Provide the (x, y) coordinate of the cell's center where the given text is located.  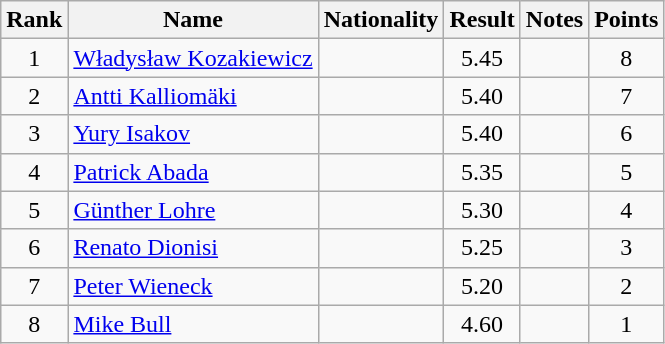
Notes (554, 20)
5.20 (482, 286)
5.25 (482, 248)
Result (482, 20)
Patrick Abada (193, 172)
5.45 (482, 58)
Władysław Kozakiewicz (193, 58)
Renato Dionisi (193, 248)
Mike Bull (193, 324)
Yury Isakov (193, 134)
5.30 (482, 210)
Name (193, 20)
5.35 (482, 172)
4.60 (482, 324)
Nationality (381, 20)
Antti Kalliomäki (193, 96)
Rank (34, 20)
Peter Wieneck (193, 286)
Points (626, 20)
Günther Lohre (193, 210)
